Pinpoint the cell where the given text exists, returning its (X, Y) midpoint coordinate. 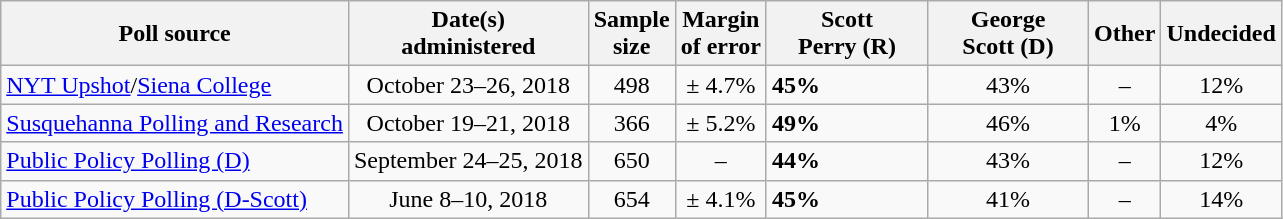
41% (1008, 199)
49% (846, 123)
Other (1125, 34)
NYT Upshot/Siena College (175, 85)
Samplesize (632, 34)
4% (1221, 123)
Susquehanna Polling and Research (175, 123)
650 (632, 161)
46% (1008, 123)
Marginof error (720, 34)
Date(s)administered (468, 34)
September 24–25, 2018 (468, 161)
44% (846, 161)
October 23–26, 2018 (468, 85)
1% (1125, 123)
14% (1221, 199)
Public Policy Polling (D) (175, 161)
ScottPerry (R) (846, 34)
Public Policy Polling (D-Scott) (175, 199)
October 19–21, 2018 (468, 123)
366 (632, 123)
± 4.1% (720, 199)
June 8–10, 2018 (468, 199)
Undecided (1221, 34)
498 (632, 85)
± 4.7% (720, 85)
GeorgeScott (D) (1008, 34)
± 5.2% (720, 123)
Poll source (175, 34)
654 (632, 199)
